Pinpoint the cell where the given text exists, returning its (X, Y) midpoint coordinate. 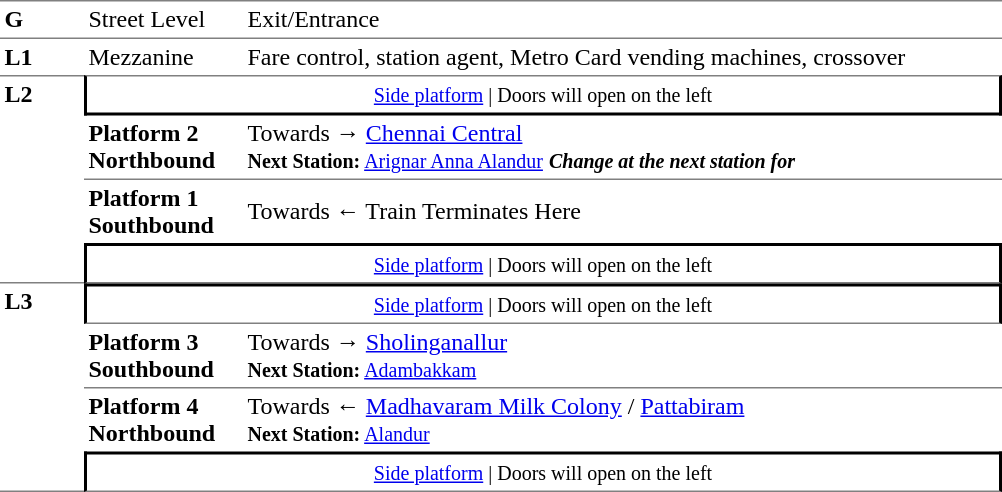
L2 (42, 179)
Towards → SholinganallurNext Station: Adambakkam (622, 356)
Mezzanine (164, 57)
Towards ← Train Terminates Here (622, 212)
G (42, 20)
Street Level (164, 20)
Platform 4Northbound (164, 420)
L3 (42, 388)
Platform 2Northbound (164, 148)
Towards → Chennai CentralNext Station: Arignar Anna Alandur Change at the next station for (622, 148)
Platform 3Southbound (164, 356)
Towards ← Madhavaram Milk Colony / PattabiramNext Station: Alandur (622, 420)
Exit/Entrance (622, 20)
Platform 1Southbound (164, 212)
Fare control, station agent, Metro Card vending machines, crossover (622, 57)
L1 (42, 57)
